Determine the [X, Y] coordinate at the center of the cell enclosing the given text.  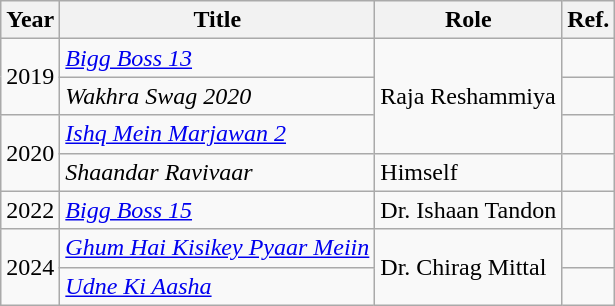
2022 [30, 210]
2019 [30, 77]
Shaandar Ravivaar [218, 172]
Himself [468, 172]
Ghum Hai Kisikey Pyaar Meiin [218, 248]
Ref. [588, 20]
Role [468, 20]
2024 [30, 267]
Bigg Boss 15 [218, 210]
2020 [30, 153]
Udne Ki Aasha [218, 286]
Dr. Chirag Mittal [468, 267]
Year [30, 20]
Title [218, 20]
Bigg Boss 13 [218, 58]
Ishq Mein Marjawan 2 [218, 134]
Dr. Ishaan Tandon [468, 210]
Wakhra Swag 2020 [218, 96]
Raja Reshammiya [468, 96]
